Search for the cell housing the specified text and yield its [x, y] center coordinate. 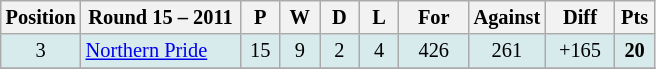
Pts [635, 17]
3 [41, 51]
2 [340, 51]
261 [508, 51]
Northern Pride [161, 51]
Against [508, 17]
+165 [580, 51]
20 [635, 51]
Round 15 – 2011 [161, 17]
Diff [580, 17]
W [300, 17]
L [379, 17]
15 [260, 51]
P [260, 17]
4 [379, 51]
426 [434, 51]
D [340, 17]
For [434, 17]
9 [300, 51]
Position [41, 17]
